Return (x, y) of the center of cell containing provided text 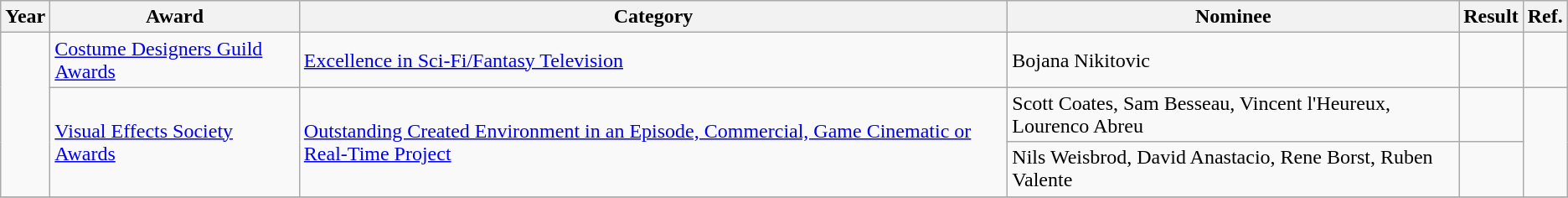
Bojana Nikitovic (1233, 60)
Nominee (1233, 17)
Award (175, 17)
Outstanding Created Environment in an Episode, Commercial, Game Cinematic or Real-Time Project (653, 142)
Result (1491, 17)
Scott Coates, Sam Besseau, Vincent l'Heureux, Lourenco Abreu (1233, 114)
Year (25, 17)
Excellence in Sci-Fi/Fantasy Television (653, 60)
Category (653, 17)
Costume Designers Guild Awards (175, 60)
Visual Effects Society Awards (175, 142)
Nils Weisbrod, David Anastacio, Rene Borst, Ruben Valente (1233, 169)
Ref. (1545, 17)
